Locate the cell with the specified text and output its [X, Y] center coordinate. 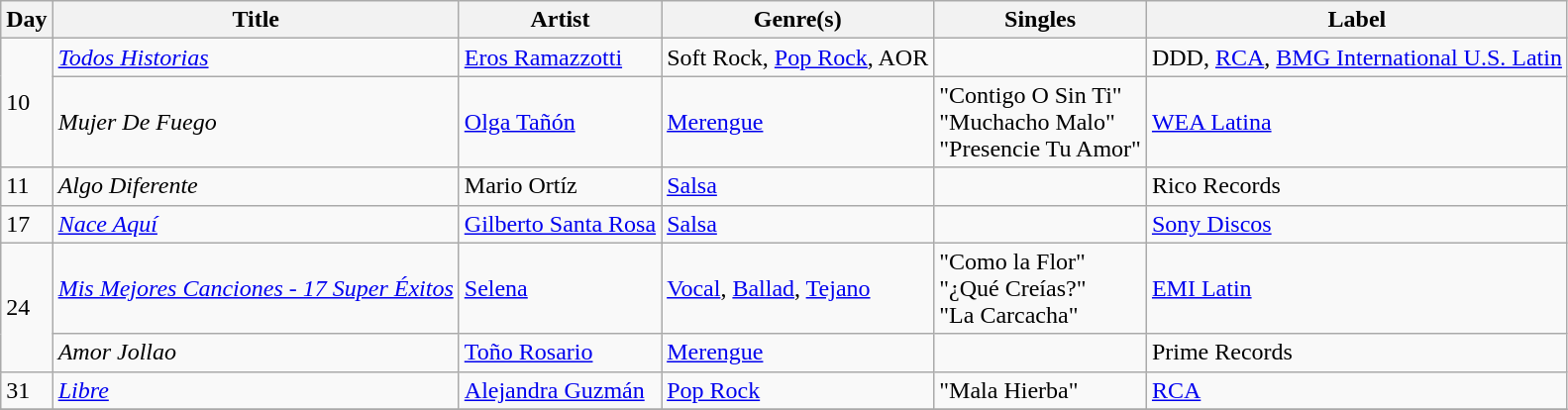
Sony Discos [1357, 224]
24 [27, 307]
Todos Historias [256, 57]
Amor Jollao [256, 353]
Soft Rock, Pop Rock, AOR [798, 57]
EMI Latin [1357, 288]
Day [27, 20]
Libre [256, 390]
Selena [560, 288]
"Contigo O Sin Ti""Muchacho Malo""Presencie Tu Amor" [1040, 122]
"Como la Flor""¿Qué Creías?""La Carcacha" [1040, 288]
DDD, RCA, BMG International U.S. Latin [1357, 57]
Nace Aquí [256, 224]
Artist [560, 20]
31 [27, 390]
"Mala Hierba" [1040, 390]
Vocal, Ballad, Tejano [798, 288]
Singles [1040, 20]
Alejandra Guzmán [560, 390]
Mujer De Fuego [256, 122]
Label [1357, 20]
Pop Rock [798, 390]
Mario Ortíz [560, 186]
Rico Records [1357, 186]
RCA [1357, 390]
Eros Ramazzotti [560, 57]
Mis Mejores Canciones - 17 Super Éxitos [256, 288]
Gilberto Santa Rosa [560, 224]
Toño Rosario [560, 353]
11 [27, 186]
10 [27, 103]
Olga Tañón [560, 122]
Title [256, 20]
Algo Diferente [256, 186]
Genre(s) [798, 20]
WEA Latina [1357, 122]
17 [27, 224]
Prime Records [1357, 353]
